Extract the [X, Y] coordinate from the center of the cell holding the provided text.  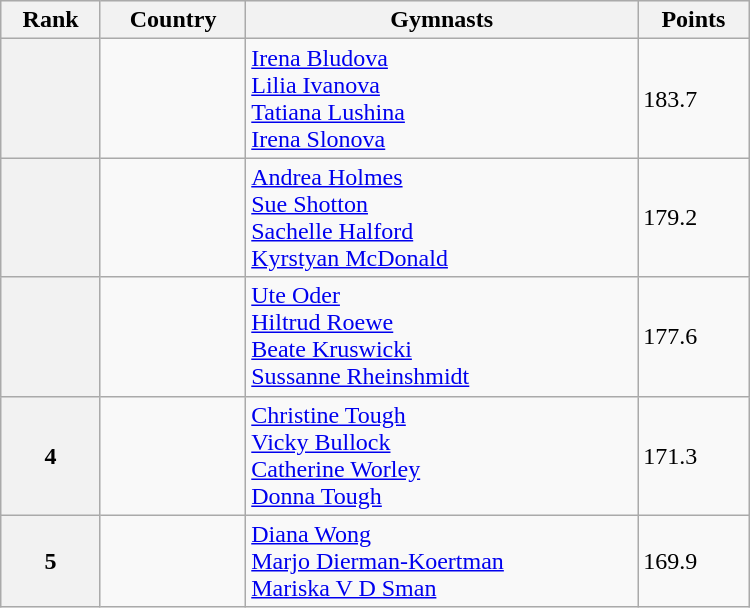
Christine Tough Vicky Bullock Catherine Worley Donna Tough [442, 456]
4 [51, 456]
177.6 [694, 336]
183.7 [694, 98]
Irena Bludova Lilia Ivanova Tatiana Lushina Irena Slonova [442, 98]
169.9 [694, 561]
Country [172, 20]
Points [694, 20]
5 [51, 561]
Andrea Holmes Sue Shotton Sachelle Halford Kyrstyan McDonald [442, 218]
Diana Wong Marjo Dierman-Koertman Mariska V D Sman [442, 561]
Gymnasts [442, 20]
Ute Oder Hiltrud Roewe Beate Kruswicki Sussanne Rheinshmidt [442, 336]
179.2 [694, 218]
171.3 [694, 456]
Rank [51, 20]
